Search for the cell housing the specified text and yield its [x, y] center coordinate. 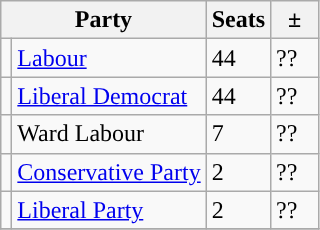
Party [104, 20]
7 [238, 134]
Ward Labour [109, 134]
Seats [238, 20]
Labour [109, 58]
Liberal Party [109, 210]
Liberal Democrat [109, 96]
± [295, 20]
Conservative Party [109, 172]
